Provide the [X, Y] coordinate of the cell's center where the given text is located.  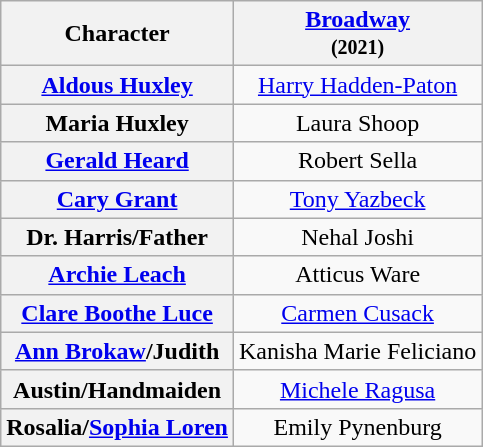
Atticus Ware [357, 275]
Austin/Handmaiden [118, 389]
Archie Leach [118, 275]
Robert Sella [357, 161]
Character [118, 34]
Dr. Harris/Father [118, 237]
Harry Hadden-Paton [357, 85]
Maria Huxley [118, 123]
Kanisha Marie Feliciano [357, 351]
Nehal Joshi [357, 237]
Laura Shoop [357, 123]
Clare Boothe Luce [118, 313]
Carmen Cusack [357, 313]
Gerald Heard [118, 161]
Rosalia/Sophia Loren [118, 427]
Broadway(2021) [357, 34]
Ann Brokaw/Judith [118, 351]
Cary Grant [118, 199]
Emily Pynenburg [357, 427]
Michele Ragusa [357, 389]
Aldous Huxley [118, 85]
Tony Yazbeck [357, 199]
